Extract the [x, y] coordinate from the center of the cell holding the provided text.  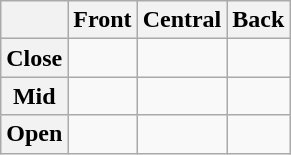
Close [34, 58]
Back [258, 20]
Open [34, 134]
Mid [34, 96]
Front [102, 20]
Central [182, 20]
